Provide the (x, y) coordinate of the cell's center where the given text is located.  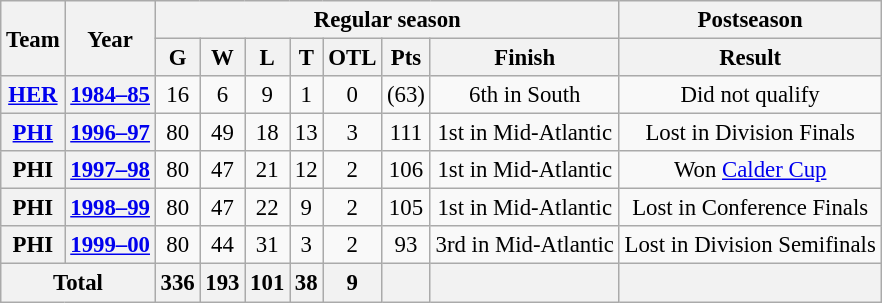
93 (406, 245)
6 (222, 95)
22 (268, 208)
Pts (406, 58)
Did not qualify (750, 95)
G (178, 58)
38 (306, 283)
18 (268, 133)
1984–85 (110, 95)
21 (268, 170)
12 (306, 170)
106 (406, 170)
HER (33, 95)
44 (222, 245)
L (268, 58)
W (222, 58)
T (306, 58)
Regular season (387, 20)
336 (178, 283)
Postseason (750, 20)
Lost in Conference Finals (750, 208)
49 (222, 133)
Team (33, 38)
1999–00 (110, 245)
111 (406, 133)
16 (178, 95)
Lost in Division Semifinals (750, 245)
1996–97 (110, 133)
0 (352, 95)
Won Calder Cup (750, 170)
Result (750, 58)
105 (406, 208)
101 (268, 283)
1997–98 (110, 170)
193 (222, 283)
Lost in Division Finals (750, 133)
13 (306, 133)
31 (268, 245)
Total (78, 283)
Year (110, 38)
(63) (406, 95)
OTL (352, 58)
1 (306, 95)
Finish (524, 58)
1998–99 (110, 208)
3rd in Mid-Atlantic (524, 245)
6th in South (524, 95)
